Search for the cell housing the specified text and yield its (x, y) center coordinate. 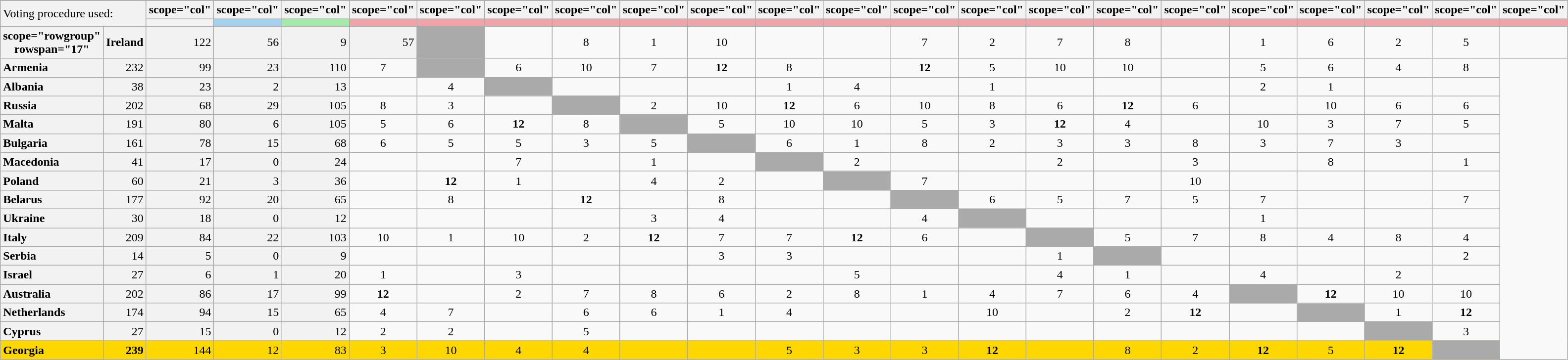
Georgia (52, 350)
94 (180, 313)
Malta (52, 124)
Russia (52, 105)
14 (125, 256)
92 (180, 199)
41 (125, 162)
60 (125, 180)
Ireland (125, 43)
80 (180, 124)
Australia (52, 294)
122 (180, 43)
Macedonia (52, 162)
86 (180, 294)
Israel (52, 275)
Ukraine (52, 218)
13 (316, 87)
83 (316, 350)
Bulgaria (52, 143)
56 (248, 43)
30 (125, 218)
38 (125, 87)
22 (248, 237)
Voting procedure used: (73, 13)
Cyprus (52, 331)
103 (316, 237)
scope="rowgroup" rowspan="17" (52, 43)
177 (125, 199)
209 (125, 237)
191 (125, 124)
161 (125, 143)
84 (180, 237)
29 (248, 105)
21 (180, 180)
Serbia (52, 256)
Poland (52, 180)
232 (125, 68)
239 (125, 350)
Netherlands (52, 313)
Armenia (52, 68)
24 (316, 162)
78 (180, 143)
Belarus (52, 199)
Albania (52, 87)
18 (180, 218)
36 (316, 180)
144 (180, 350)
110 (316, 68)
Italy (52, 237)
57 (383, 43)
174 (125, 313)
